Return the (x, y) coordinate for the center point of the cell that contains the specified text.  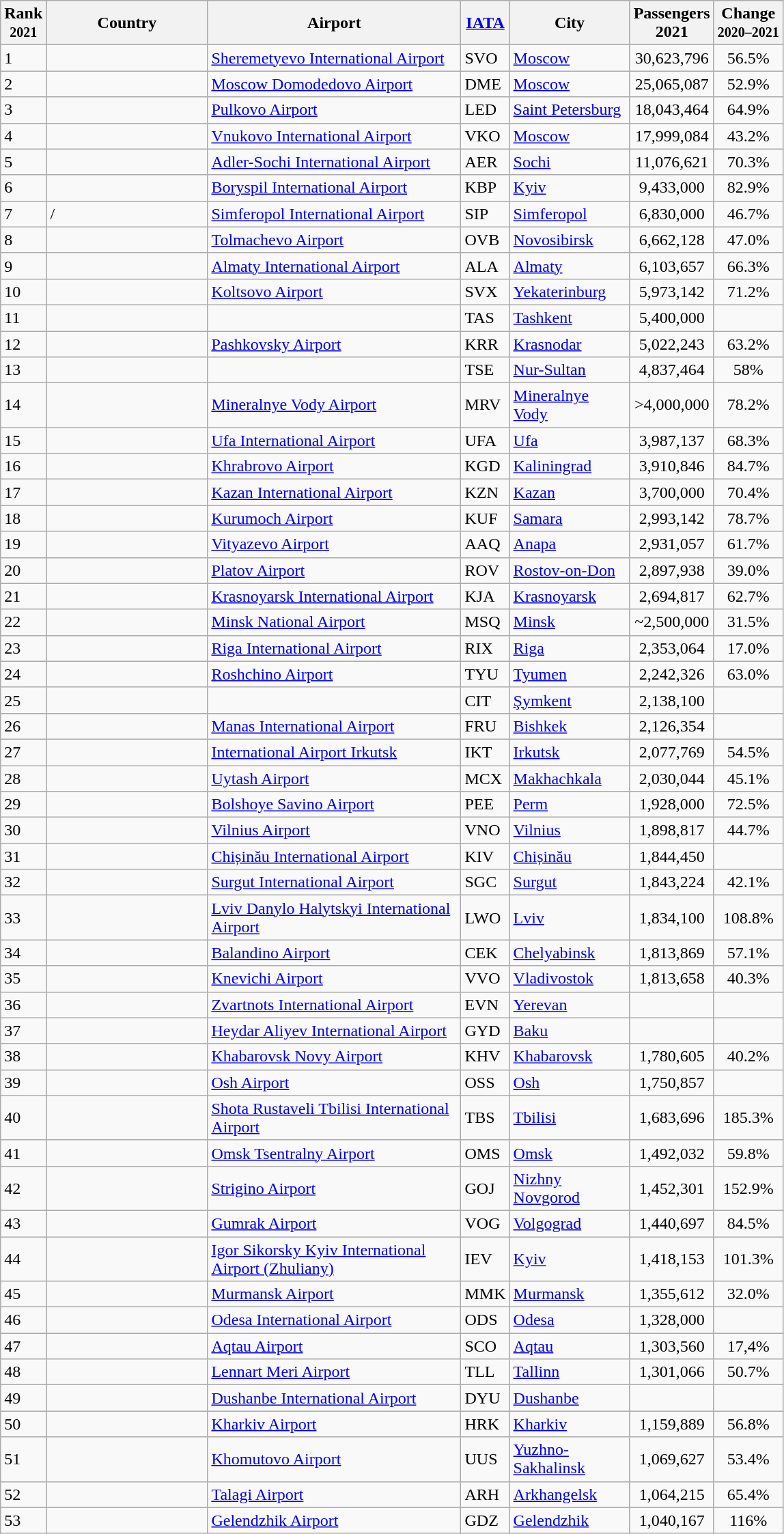
43.2% (748, 136)
40 (23, 1117)
Bolshoye Savino Airport (335, 805)
Strigino Airport (335, 1188)
ALA (485, 266)
SIP (485, 214)
Aqtau Airport (335, 1346)
3,700,000 (672, 492)
Saint Petersburg (570, 110)
Khomutovo Airport (335, 1459)
ODS (485, 1320)
10 (23, 292)
Gumrak Airport (335, 1223)
Arkhangelsk (570, 1494)
Balandino Airport (335, 953)
2,077,769 (672, 752)
Kurumoch Airport (335, 518)
152.9% (748, 1188)
Chelyabinsk (570, 953)
KHV (485, 1057)
Change2020–2021 (748, 23)
3,910,846 (672, 466)
185.3% (748, 1117)
Şymkent (570, 700)
Passengers2021 (672, 23)
Anapa (570, 544)
26 (23, 726)
DME (485, 84)
43 (23, 1223)
2,242,326 (672, 674)
Murmansk (570, 1294)
Sheremetyevo International Airport (335, 58)
1,064,215 (672, 1494)
Vilnius (570, 831)
Tashkent (570, 318)
Zvartnots International Airport (335, 1005)
65.4% (748, 1494)
1,834,100 (672, 918)
Mineralnye Vody (570, 406)
13 (23, 370)
CEK (485, 953)
KJA (485, 596)
CIT (485, 700)
KGD (485, 466)
47 (23, 1346)
Osh Airport (335, 1083)
OVB (485, 240)
Osh (570, 1083)
ARH (485, 1494)
25,065,087 (672, 84)
46 (23, 1320)
72.5% (748, 805)
TBS (485, 1117)
City (570, 23)
22 (23, 622)
Minsk National Airport (335, 622)
Simferopol (570, 214)
32.0% (748, 1294)
58% (748, 370)
MSQ (485, 622)
/ (127, 214)
Chișinău International Airport (335, 856)
Krasnodar (570, 344)
36 (23, 1005)
SGC (485, 882)
2,138,100 (672, 700)
34 (23, 953)
70.4% (748, 492)
IEV (485, 1258)
AAQ (485, 544)
52 (23, 1494)
44.7% (748, 831)
TYU (485, 674)
Ufa International Airport (335, 441)
SVX (485, 292)
Country (127, 23)
46.7% (748, 214)
KBP (485, 188)
Kaliningrad (570, 466)
Irkutsk (570, 752)
49 (23, 1398)
Tbilisi (570, 1117)
Sochi (570, 162)
Khrabrovo Airport (335, 466)
45 (23, 1294)
41 (23, 1153)
42 (23, 1188)
LED (485, 110)
5,022,243 (672, 344)
59.8% (748, 1153)
Boryspil International Airport (335, 188)
50 (23, 1424)
Novosibirsk (570, 240)
17.0% (748, 648)
Shota Rustaveli Tbilisi International Airport (335, 1117)
IKT (485, 752)
2,353,064 (672, 648)
Samara (570, 518)
Chișinău (570, 856)
1,928,000 (672, 805)
42.1% (748, 882)
Knevichi Airport (335, 979)
63.0% (748, 674)
Lviv Danylo Halytskyi International Airport (335, 918)
Simferopol International Airport (335, 214)
6 (23, 188)
IATA (485, 23)
32 (23, 882)
21 (23, 596)
23 (23, 648)
24 (23, 674)
116% (748, 1520)
78.7% (748, 518)
Tallinn (570, 1372)
Riga International Airport (335, 648)
40.3% (748, 979)
Makhachkala (570, 778)
MRV (485, 406)
20 (23, 570)
84.7% (748, 466)
6,830,000 (672, 214)
TLL (485, 1372)
3 (23, 110)
38 (23, 1057)
Talagi Airport (335, 1494)
78.2% (748, 406)
50.7% (748, 1372)
Yuzhno-Sakhalinsk (570, 1459)
Perm (570, 805)
12 (23, 344)
1,301,066 (672, 1372)
45.1% (748, 778)
KRR (485, 344)
1,492,032 (672, 1153)
OMS (485, 1153)
VKO (485, 136)
Omsk Tsentralny Airport (335, 1153)
VOG (485, 1223)
1,780,605 (672, 1057)
5,973,142 (672, 292)
1 (23, 58)
Rostov-on-Don (570, 570)
MMK (485, 1294)
1,303,560 (672, 1346)
18,043,464 (672, 110)
2,126,354 (672, 726)
25 (23, 700)
56.8% (748, 1424)
Yerevan (570, 1005)
International Airport Irkutsk (335, 752)
7 (23, 214)
57.1% (748, 953)
40.2% (748, 1057)
Pashkovsky Airport (335, 344)
>4,000,000 (672, 406)
Kharkiv Airport (335, 1424)
84.5% (748, 1223)
1,069,627 (672, 1459)
Kazan International Airport (335, 492)
Platov Airport (335, 570)
Minsk (570, 622)
Gelendzhik (570, 1520)
3,987,137 (672, 441)
UFA (485, 441)
Tyumen (570, 674)
17,4% (748, 1346)
61.7% (748, 544)
HRK (485, 1424)
63.2% (748, 344)
SVO (485, 58)
53.4% (748, 1459)
108.8% (748, 918)
31 (23, 856)
MCX (485, 778)
5,400,000 (672, 318)
15 (23, 441)
48 (23, 1372)
Aqtau (570, 1346)
AER (485, 162)
Airport (335, 23)
1,813,869 (672, 953)
2,931,057 (672, 544)
~2,500,000 (672, 622)
1,418,153 (672, 1258)
16 (23, 466)
PEE (485, 805)
1,452,301 (672, 1188)
39 (23, 1083)
KUF (485, 518)
Heydar Aliyev International Airport (335, 1031)
Vityazevo Airport (335, 544)
Surgut International Airport (335, 882)
FRU (485, 726)
28 (23, 778)
TSE (485, 370)
18 (23, 518)
Nur-Sultan (570, 370)
Nizhny Novgorod (570, 1188)
1,328,000 (672, 1320)
SCO (485, 1346)
Koltsovo Airport (335, 292)
2,993,142 (672, 518)
56.5% (748, 58)
52.9% (748, 84)
KIV (485, 856)
Gelendzhik Airport (335, 1520)
EVN (485, 1005)
UUS (485, 1459)
KZN (485, 492)
1,355,612 (672, 1294)
VVO (485, 979)
29 (23, 805)
11,076,621 (672, 162)
OSS (485, 1083)
Rank2021 (23, 23)
Dushanbe (570, 1398)
Surgut (570, 882)
Kazan (570, 492)
8 (23, 240)
71.2% (748, 292)
Lennart Meri Airport (335, 1372)
Krasnoyarsk International Airport (335, 596)
1,159,889 (672, 1424)
1,440,697 (672, 1223)
27 (23, 752)
6,662,128 (672, 240)
Moscow Domodedovo Airport (335, 84)
Pulkovo Airport (335, 110)
GOJ (485, 1188)
Vilnius Airport (335, 831)
Khabarovsk (570, 1057)
2,897,938 (672, 570)
2,030,044 (672, 778)
DYU (485, 1398)
Ufa (570, 441)
5 (23, 162)
2,694,817 (672, 596)
Krasnoyarsk (570, 596)
68.3% (748, 441)
1,813,658 (672, 979)
LWO (485, 918)
Omsk (570, 1153)
Almaty International Airport (335, 266)
9 (23, 266)
Lviv (570, 918)
Riga (570, 648)
Khabarovsk Novy Airport (335, 1057)
Adler-Sochi International Airport (335, 162)
4 (23, 136)
Bishkek (570, 726)
39.0% (748, 570)
30 (23, 831)
64.9% (748, 110)
82.9% (748, 188)
GYD (485, 1031)
Manas International Airport (335, 726)
35 (23, 979)
1,750,857 (672, 1083)
4,837,464 (672, 370)
Vnukovo International Airport (335, 136)
Vladivostok (570, 979)
51 (23, 1459)
Volgograd (570, 1223)
37 (23, 1031)
Igor Sikorsky Kyiv International Airport (Zhuliany) (335, 1258)
30,623,796 (672, 58)
1,843,224 (672, 882)
17,999,084 (672, 136)
17 (23, 492)
Baku (570, 1031)
Tolmachevo Airport (335, 240)
1,683,696 (672, 1117)
19 (23, 544)
ROV (485, 570)
Uytash Airport (335, 778)
47.0% (748, 240)
Yekaterinburg (570, 292)
Mineralnye Vody Airport (335, 406)
54.5% (748, 752)
2 (23, 84)
Dushanbe International Airport (335, 1398)
RIX (485, 648)
62.7% (748, 596)
VNO (485, 831)
101.3% (748, 1258)
1,898,817 (672, 831)
9,433,000 (672, 188)
14 (23, 406)
GDZ (485, 1520)
1,040,167 (672, 1520)
Roshchino Airport (335, 674)
33 (23, 918)
70.3% (748, 162)
1,844,450 (672, 856)
Almaty (570, 266)
TAS (485, 318)
44 (23, 1258)
6,103,657 (672, 266)
Odesa International Airport (335, 1320)
Odesa (570, 1320)
11 (23, 318)
66.3% (748, 266)
Murmansk Airport (335, 1294)
53 (23, 1520)
31.5% (748, 622)
Kharkiv (570, 1424)
